Identify which cell holds the provided text, then report its (x, y) central coordinate. 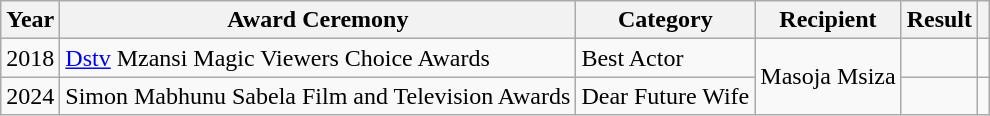
2018 (30, 58)
Year (30, 20)
Result (939, 20)
Simon Mabhunu Sabela Film and Television Awards (318, 96)
Recipient (828, 20)
Dstv Mzansi Magic Viewers Choice Awards (318, 58)
Masoja Msiza (828, 77)
Dear Future Wife (666, 96)
2024 (30, 96)
Category (666, 20)
Award Ceremony (318, 20)
Best Actor (666, 58)
